From the cell containing the given text, extract its center point as (X, Y) coordinate. 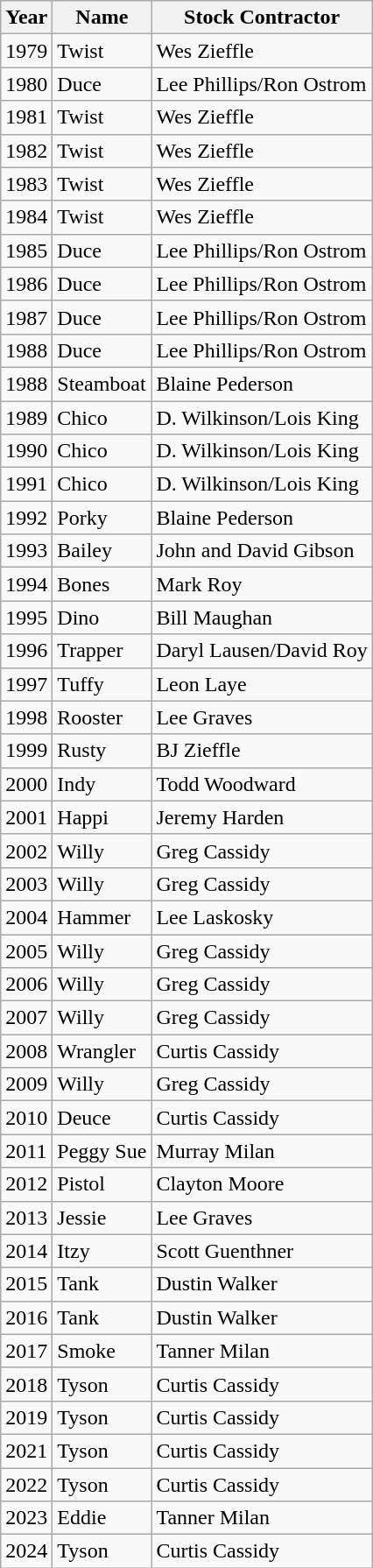
Deuce (102, 1118)
Eddie (102, 1518)
1991 (26, 484)
1981 (26, 117)
2002 (26, 851)
1989 (26, 418)
Daryl Lausen/David Roy (262, 651)
Porky (102, 518)
Happi (102, 817)
John and David Gibson (262, 551)
2003 (26, 884)
2017 (26, 1351)
1993 (26, 551)
Bill Maughan (262, 618)
Pistol (102, 1184)
2024 (26, 1551)
1980 (26, 84)
Murray Milan (262, 1151)
2010 (26, 1118)
Bones (102, 584)
2007 (26, 1018)
1992 (26, 518)
Bailey (102, 551)
Jeremy Harden (262, 817)
Steamboat (102, 384)
1984 (26, 217)
2015 (26, 1284)
2000 (26, 784)
1996 (26, 651)
Year (26, 18)
1983 (26, 184)
2021 (26, 1451)
Leon Laye (262, 684)
Jessie (102, 1218)
2008 (26, 1051)
1994 (26, 584)
2006 (26, 985)
2022 (26, 1485)
Wrangler (102, 1051)
Todd Woodward (262, 784)
2009 (26, 1084)
2019 (26, 1417)
2001 (26, 817)
1997 (26, 684)
Rusty (102, 751)
Mark Roy (262, 584)
Trapper (102, 651)
2004 (26, 917)
2016 (26, 1317)
Stock Contractor (262, 18)
1982 (26, 151)
2018 (26, 1384)
Tuffy (102, 684)
2005 (26, 950)
Smoke (102, 1351)
2014 (26, 1251)
1987 (26, 317)
Scott Guenthner (262, 1251)
Name (102, 18)
1999 (26, 751)
1985 (26, 251)
1995 (26, 618)
1986 (26, 284)
Dino (102, 618)
2011 (26, 1151)
Hammer (102, 917)
Lee Laskosky (262, 917)
2023 (26, 1518)
Itzy (102, 1251)
Rooster (102, 717)
2013 (26, 1218)
BJ Zieffle (262, 751)
Clayton Moore (262, 1184)
1990 (26, 451)
2012 (26, 1184)
1998 (26, 717)
1979 (26, 51)
Peggy Sue (102, 1151)
Indy (102, 784)
